Output the [x, y] coordinate of the center of the cell containing the given text.  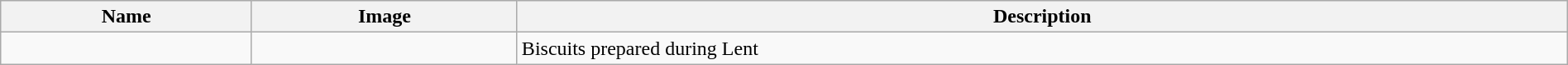
Image [384, 17]
Biscuits prepared during Lent [1042, 48]
Name [127, 17]
Description [1042, 17]
